Detect which cell encompasses the target text, then output its [x, y] center coordinate. 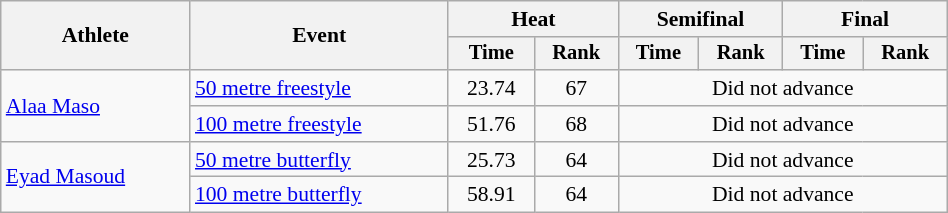
Alaa Maso [96, 106]
Event [319, 36]
68 [576, 124]
23.74 [491, 88]
50 metre butterfly [319, 160]
Final [866, 19]
51.76 [491, 124]
58.91 [491, 195]
67 [576, 88]
50 metre freestyle [319, 88]
100 metre butterfly [319, 195]
Athlete [96, 36]
100 metre freestyle [319, 124]
25.73 [491, 160]
Eyad Masoud [96, 178]
Heat [533, 19]
Semifinal [700, 19]
